Pinpoint the cell where the given text exists, returning its (X, Y) midpoint coordinate. 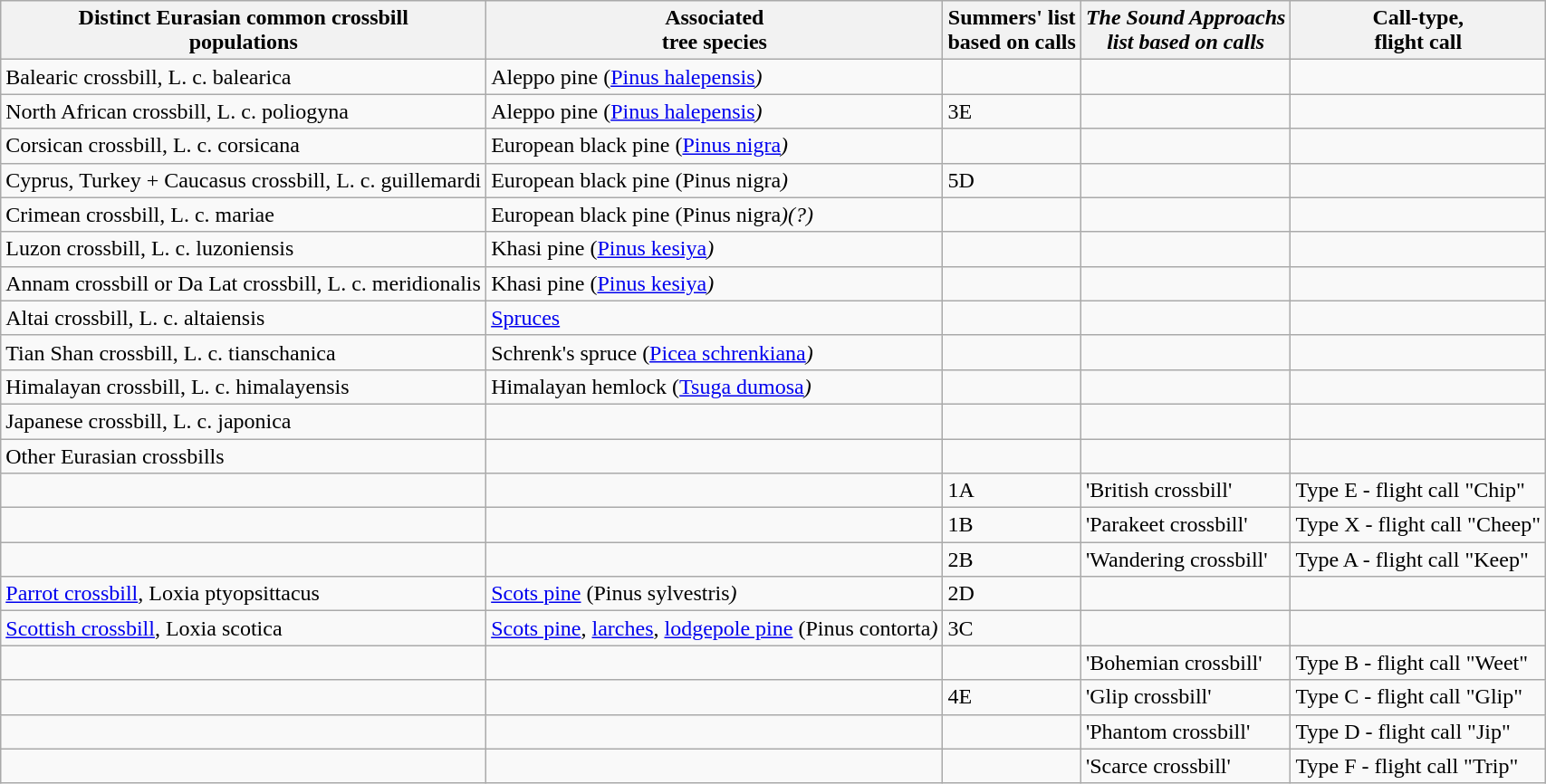
Schrenk's spruce (Picea schrenkiana) (715, 352)
Scots pine, larches, lodgepole pine (Pinus contorta) (715, 628)
'Phantom crossbill' (1186, 731)
Type B - flight call "Weet" (1418, 663)
Japanese crossbill, L. c. japonica (244, 421)
'Scarce crossbill' (1186, 766)
1B (1012, 525)
Annam crossbill or Da Lat crossbill, L. c. meridionalis (244, 283)
Tian Shan crossbill, L. c. tianschanica (244, 352)
Type X - flight call "Cheep" (1418, 525)
Type E - flight call "Chip" (1418, 491)
Himalayan crossbill, L. c. himalayensis (244, 387)
Distinct Eurasian common crossbillpopulations (244, 31)
European black pine (Pinus nigra)(?) (715, 215)
2D (1012, 594)
4E (1012, 697)
North African crossbill, L. c. poliogyna (244, 111)
Parrot crossbill, Loxia ptyopsittacus (244, 594)
Call-type,flight call (1418, 31)
'Glip crossbill' (1186, 697)
Summers' listbased on calls (1012, 31)
Type D - flight call "Jip" (1418, 731)
Scots pine (Pinus sylvestris) (715, 594)
Spruces (715, 318)
Corsican crossbill, L. c. corsicana (244, 146)
Type C - flight call "Glip" (1418, 697)
3C (1012, 628)
Balearic crossbill, L. c. balearica (244, 77)
3E (1012, 111)
Luzon crossbill, L. c. luzoniensis (244, 249)
1A (1012, 491)
Cyprus, Turkey + Caucasus crossbill, L. c. guillemardi (244, 180)
'Wandering crossbill' (1186, 559)
'Parakeet crossbill' (1186, 525)
The Sound Approachslist based on calls (1186, 31)
Altai crossbill, L. c. altaiensis (244, 318)
5D (1012, 180)
Crimean crossbill, L. c. mariae (244, 215)
2B (1012, 559)
Other Eurasian crossbills (244, 455)
'British crossbill' (1186, 491)
Himalayan hemlock (Tsuga dumosa) (715, 387)
Associatedtree species (715, 31)
'Bohemian crossbill' (1186, 663)
Type F - flight call "Trip" (1418, 766)
Type A - flight call "Keep" (1418, 559)
Scottish crossbill, Loxia scotica (244, 628)
